Find where the given text appears and provide that cell's center as (x, y) coordinate. 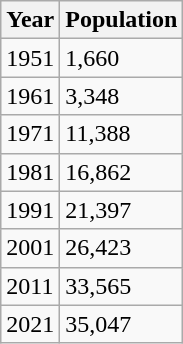
16,862 (122, 172)
1991 (30, 210)
Year (30, 20)
1951 (30, 58)
3,348 (122, 96)
11,388 (122, 134)
21,397 (122, 210)
35,047 (122, 324)
33,565 (122, 286)
2021 (30, 324)
2011 (30, 286)
1961 (30, 96)
26,423 (122, 248)
2001 (30, 248)
1971 (30, 134)
Population (122, 20)
1981 (30, 172)
1,660 (122, 58)
